Output the (x, y) coordinate of the center of the cell containing the given text.  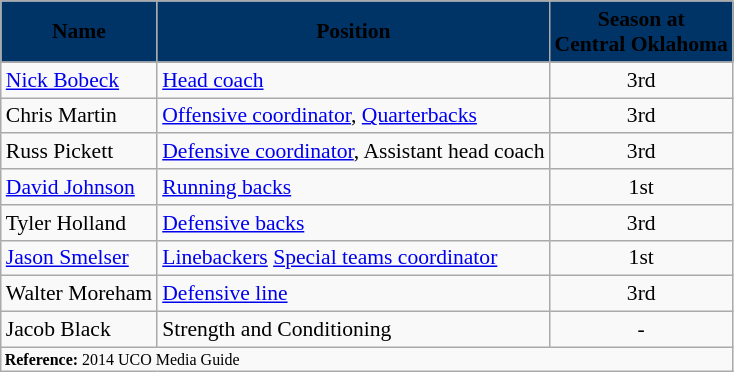
Nick Bobeck (79, 80)
Running backs (353, 187)
Defensive line (353, 294)
Position (353, 32)
Linebackers Special teams coordinator (353, 258)
David Johnson (79, 187)
Offensive coordinator, Quarterbacks (353, 116)
Jacob Black (79, 330)
Reference: 2014 UCO Media Guide (367, 359)
Season atCentral Oklahoma (642, 32)
Chris Martin (79, 116)
Jason Smelser (79, 258)
Strength and Conditioning (353, 330)
- (642, 330)
Russ Pickett (79, 152)
Head coach (353, 80)
Tyler Holland (79, 223)
Defensive coordinator, Assistant head coach (353, 152)
Defensive backs (353, 223)
Walter Moreham (79, 294)
Name (79, 32)
